Pinpoint the cell where the given text exists, returning its (X, Y) midpoint coordinate. 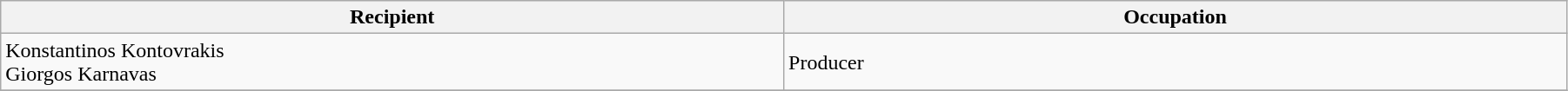
Konstantinos Kontovrakis Giorgos Karnavas (392, 62)
Producer (1176, 62)
Recipient (392, 17)
Occupation (1176, 17)
